Locate the cell with the specified text and output its (X, Y) center coordinate. 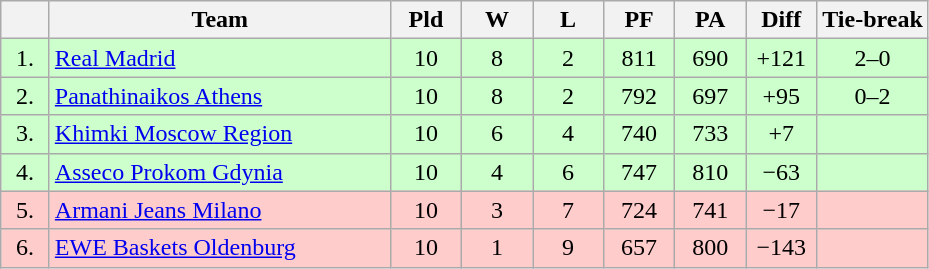
9 (568, 248)
6. (26, 248)
Panathinaikos Athens (220, 96)
Real Madrid (220, 58)
PF (640, 20)
4. (26, 172)
810 (710, 172)
7 (568, 210)
+95 (782, 96)
733 (710, 134)
811 (640, 58)
2. (26, 96)
657 (640, 248)
1 (496, 248)
Armani Jeans Milano (220, 210)
1. (26, 58)
747 (640, 172)
2–0 (873, 58)
3. (26, 134)
PA (710, 20)
Khimki Moscow Region (220, 134)
Asseco Prokom Gdynia (220, 172)
741 (710, 210)
697 (710, 96)
792 (640, 96)
800 (710, 248)
Team (220, 20)
W (496, 20)
+7 (782, 134)
EWE Baskets Oldenburg (220, 248)
Pld (426, 20)
724 (640, 210)
Diff (782, 20)
Tie-break (873, 20)
+121 (782, 58)
690 (710, 58)
740 (640, 134)
−17 (782, 210)
5. (26, 210)
3 (496, 210)
−143 (782, 248)
0–2 (873, 96)
−63 (782, 172)
L (568, 20)
